Scan for the cell matching the given text and deliver its [x, y] coordinate at center. 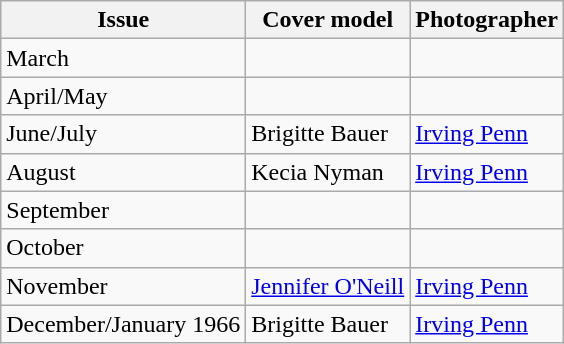
March [124, 58]
Cover model [328, 20]
Issue [124, 20]
October [124, 248]
April/May [124, 96]
Jennifer O'Neill [328, 286]
Photographer [487, 20]
September [124, 210]
December/January 1966 [124, 324]
June/July [124, 134]
Kecia Nyman [328, 172]
August [124, 172]
November [124, 286]
